Find where the given text appears and provide that cell's center as [X, Y] coordinate. 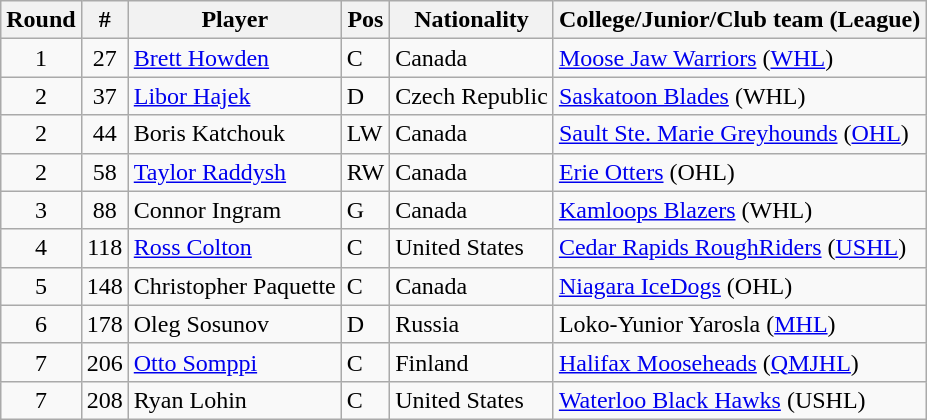
208 [104, 400]
Brett Howden [234, 58]
Christopher Paquette [234, 286]
37 [104, 96]
178 [104, 324]
Connor Ingram [234, 210]
Finland [472, 362]
College/Junior/Club team (League) [739, 20]
Moose Jaw Warriors (WHL) [739, 58]
RW [365, 172]
148 [104, 286]
3 [41, 210]
# [104, 20]
Cedar Rapids RoughRiders (USHL) [739, 248]
Saskatoon Blades (WHL) [739, 96]
Erie Otters (OHL) [739, 172]
Waterloo Black Hawks (USHL) [739, 400]
44 [104, 134]
206 [104, 362]
58 [104, 172]
Oleg Sosunov [234, 324]
Libor Hajek [234, 96]
LW [365, 134]
5 [41, 286]
118 [104, 248]
Ryan Lohin [234, 400]
4 [41, 248]
Otto Somppi [234, 362]
Nationality [472, 20]
6 [41, 324]
Boris Katchouk [234, 134]
Kamloops Blazers (WHL) [739, 210]
Niagara IceDogs (OHL) [739, 286]
Pos [365, 20]
Round [41, 20]
Sault Ste. Marie Greyhounds (OHL) [739, 134]
Loko-Yunior Yarosla (MHL) [739, 324]
Taylor Raddysh [234, 172]
Czech Republic [472, 96]
Russia [472, 324]
G [365, 210]
Player [234, 20]
1 [41, 58]
27 [104, 58]
Halifax Mooseheads (QMJHL) [739, 362]
88 [104, 210]
Ross Colton [234, 248]
